For the text-containing cell, return its midpoint in [X, Y] coordinate format. 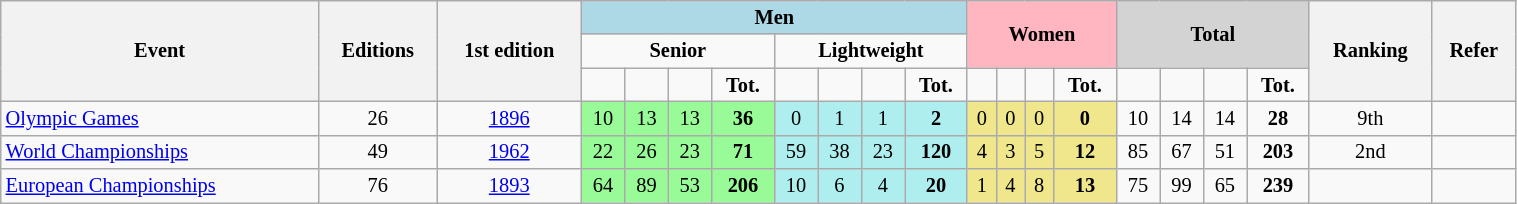
89 [646, 186]
8 [1040, 186]
3 [1010, 152]
Editions [378, 50]
Total [1212, 34]
World Championships [160, 152]
53 [690, 186]
59 [796, 152]
5 [1040, 152]
64 [602, 186]
1896 [509, 118]
28 [1278, 118]
Senior [678, 51]
Men [774, 17]
67 [1182, 152]
20 [936, 186]
Women [1042, 34]
Olympic Games [160, 118]
1962 [509, 152]
51 [1224, 152]
2 [936, 118]
239 [1278, 186]
120 [936, 152]
71 [744, 152]
Ranking [1370, 50]
49 [378, 152]
Refer [1474, 50]
1893 [509, 186]
99 [1182, 186]
12 [1084, 152]
22 [602, 152]
2nd [1370, 152]
Lightweight [870, 51]
9th [1370, 118]
65 [1224, 186]
206 [744, 186]
36 [744, 118]
75 [1138, 186]
6 [840, 186]
38 [840, 152]
European Championships [160, 186]
1st edition [509, 50]
Event [160, 50]
76 [378, 186]
85 [1138, 152]
203 [1278, 152]
